Detect which cell encompasses the target text, then output its [X, Y] center coordinate. 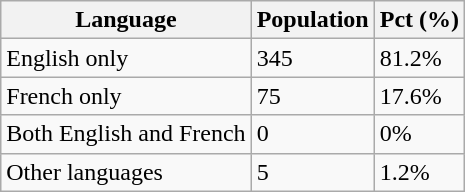
345 [312, 58]
English only [126, 58]
Both English and French [126, 134]
81.2% [419, 58]
0 [312, 134]
75 [312, 96]
Population [312, 20]
Language [126, 20]
Pct (%) [419, 20]
5 [312, 172]
French only [126, 96]
Other languages [126, 172]
0% [419, 134]
17.6% [419, 96]
1.2% [419, 172]
